Locate the cell with the specified text and output its [X, Y] center coordinate. 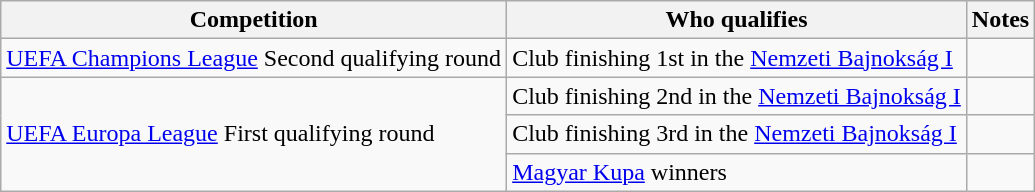
UEFA Europa League First qualifying round [254, 134]
Magyar Kupa winners [737, 172]
Who qualifies [737, 20]
UEFA Champions League Second qualifying round [254, 58]
Club finishing 3rd in the Nemzeti Bajnokság I [737, 134]
Club finishing 1st in the Nemzeti Bajnokság I [737, 58]
Club finishing 2nd in the Nemzeti Bajnokság I [737, 96]
Competition [254, 20]
Notes [1000, 20]
